Detect which cell encompasses the target text, then output its [x, y] center coordinate. 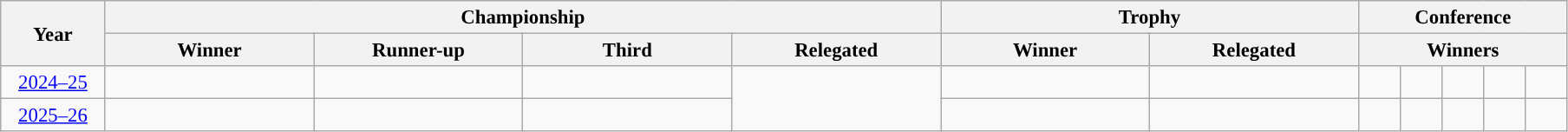
Runner-up [418, 50]
2024–25 [53, 82]
Third [628, 50]
Year [53, 33]
Trophy [1150, 17]
2025–26 [53, 115]
Championship [522, 17]
Conference [1462, 17]
Winners [1462, 50]
